Detect which cell encompasses the target text, then output its [x, y] center coordinate. 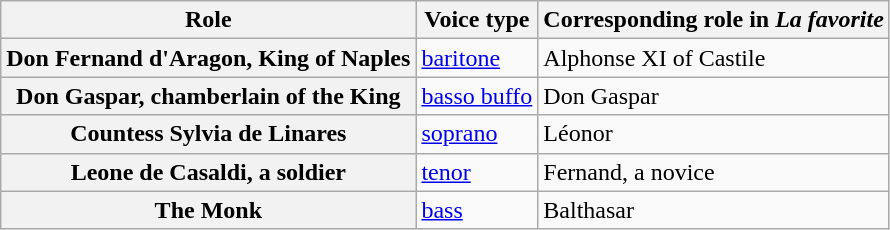
Don Gaspar [714, 96]
Corresponding role in La favorite [714, 20]
Don Gaspar, chamberlain of the King [208, 96]
Fernand, a novice [714, 172]
Countess Sylvia de Linares [208, 134]
Voice type [477, 20]
bass [477, 210]
baritone [477, 58]
The Monk [208, 210]
Don Fernand d'Aragon, King of Naples [208, 58]
Balthasar [714, 210]
Leone de Casaldi, a soldier [208, 172]
tenor [477, 172]
Léonor [714, 134]
Role [208, 20]
soprano [477, 134]
basso buffo [477, 96]
Alphonse XI of Castile [714, 58]
